Capture the cell that displays the provided text and extract its [X, Y] central coordinate. 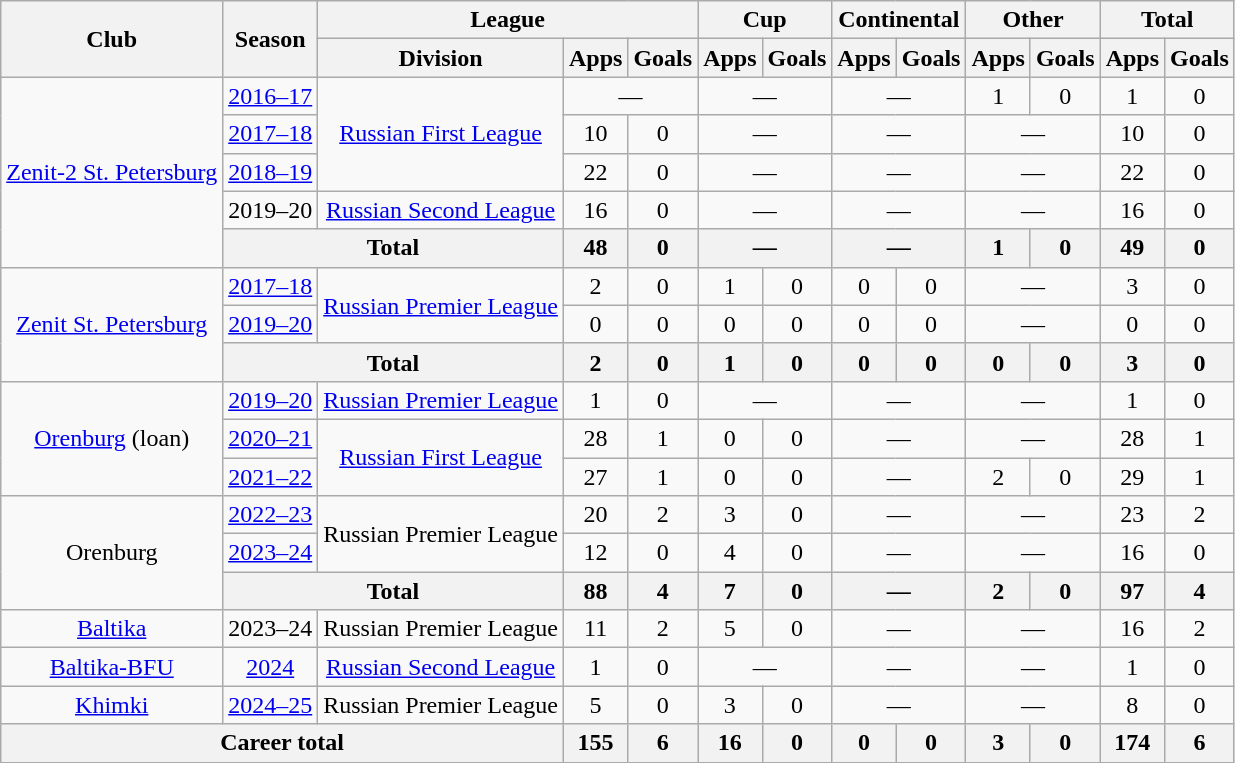
Cup [765, 20]
League [508, 20]
Baltika [112, 629]
2021–22 [270, 477]
48 [595, 248]
Career total [282, 743]
Season [270, 39]
2024–25 [270, 705]
Baltika-BFU [112, 667]
Khimki [112, 705]
2020–21 [270, 438]
Zenit-2 St. Petersburg [112, 172]
49 [1132, 248]
Club [112, 39]
20 [595, 515]
7 [730, 591]
27 [595, 477]
Continental [899, 20]
Orenburg (loan) [112, 438]
155 [595, 743]
2016–17 [270, 96]
8 [1132, 705]
2024 [270, 667]
Orenburg [112, 553]
Division [441, 58]
88 [595, 591]
2018–19 [270, 172]
2022–23 [270, 515]
23 [1132, 515]
11 [595, 629]
29 [1132, 477]
Zenit St. Petersburg [112, 324]
Other [1033, 20]
97 [1132, 591]
174 [1132, 743]
12 [595, 553]
